Output the [X, Y] coordinate of the center of the cell containing the given text.  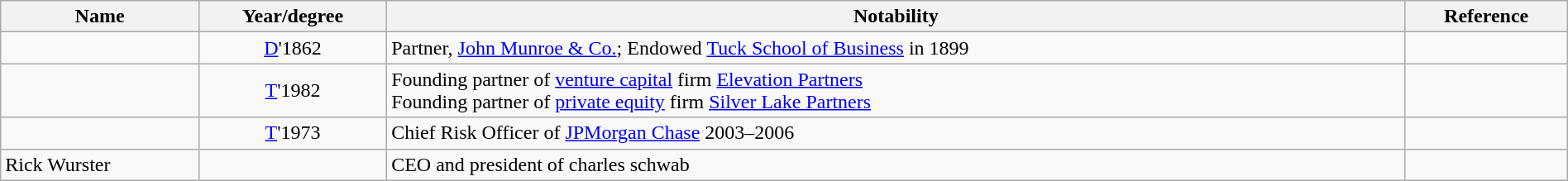
Reference [1486, 17]
Rick Wurster [100, 164]
T'1973 [293, 133]
Name [100, 17]
D'1862 [293, 48]
Year/degree [293, 17]
T'1982 [293, 91]
CEO and president of charles schwab [896, 164]
Notability [896, 17]
Chief Risk Officer of JPMorgan Chase 2003–2006 [896, 133]
Partner, John Munroe & Co.; Endowed Tuck School of Business in 1899 [896, 48]
Founding partner of venture capital firm Elevation PartnersFounding partner of private equity firm Silver Lake Partners [896, 91]
